From the cell containing the given text, extract its center point as (X, Y) coordinate. 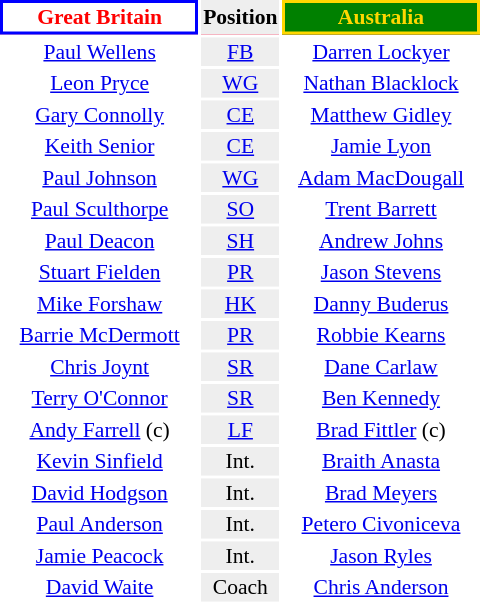
SO (240, 209)
Great Britain (100, 17)
Paul Deacon (100, 240)
Andy Farrell (c) (100, 430)
Paul Sculthorpe (100, 209)
Andrew Johns (381, 240)
Paul Anderson (100, 524)
Ben Kennedy (381, 398)
LF (240, 430)
David Hodgson (100, 492)
Gary Connolly (100, 114)
Jason Stevens (381, 272)
Darren Lockyer (381, 52)
Nathan Blacklock (381, 83)
Trent Barrett (381, 209)
FB (240, 52)
Barrie McDermott (100, 335)
Danny Buderus (381, 304)
Australia (381, 17)
Petero Civoniceva (381, 524)
Chris Anderson (381, 587)
Stuart Fielden (100, 272)
Mike Forshaw (100, 304)
SH (240, 240)
Jason Ryles (381, 556)
Jamie Peacock (100, 556)
Robbie Kearns (381, 335)
Position (240, 17)
Keith Senior (100, 146)
David Waite (100, 587)
Braith Anasta (381, 461)
Leon Pryce (100, 83)
Dane Carlaw (381, 366)
Adam MacDougall (381, 178)
Brad Meyers (381, 492)
HK (240, 304)
Coach (240, 587)
Matthew Gidley (381, 114)
Paul Wellens (100, 52)
Jamie Lyon (381, 146)
Terry O'Connor (100, 398)
Chris Joynt (100, 366)
Kevin Sinfield (100, 461)
Paul Johnson (100, 178)
Brad Fittler (c) (381, 430)
